Return (x, y) of the center of cell containing provided text 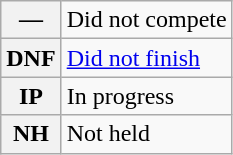
Did not compete (146, 20)
IP (31, 96)
Did not finish (146, 58)
Not held (146, 134)
NH (31, 134)
In progress (146, 96)
DNF (31, 58)
— (31, 20)
